Extract the [X, Y] coordinate from the center of the cell holding the provided text.  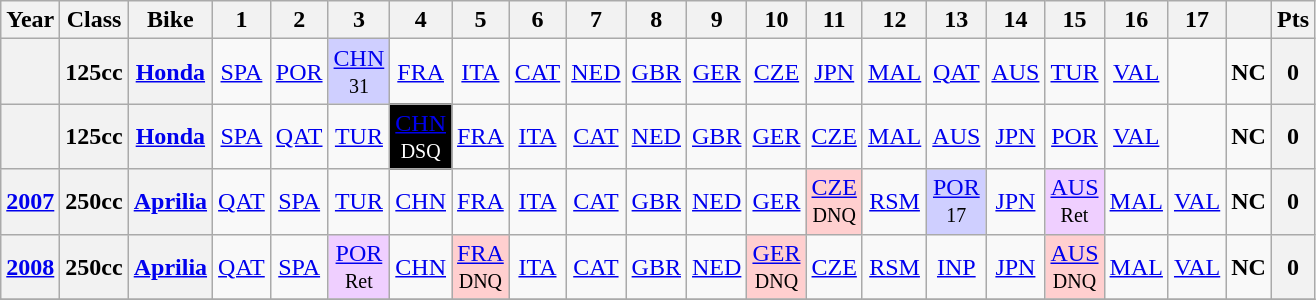
FRADNQ [481, 266]
8 [656, 20]
5 [481, 20]
Class [94, 20]
CHNDSQ [421, 136]
10 [776, 20]
11 [834, 20]
Pts [1292, 20]
16 [1136, 20]
Year [30, 20]
INP [956, 266]
AUSRet [1074, 202]
15 [1074, 20]
14 [1016, 20]
GERDNQ [776, 266]
POR17 [956, 202]
2008 [30, 266]
1 [242, 20]
17 [1196, 20]
2 [299, 20]
Bike [170, 20]
9 [717, 20]
2007 [30, 202]
6 [537, 20]
PORRet [359, 266]
4 [421, 20]
13 [956, 20]
3 [359, 20]
AUSDNQ [1074, 266]
12 [894, 20]
CZEDNQ [834, 202]
7 [596, 20]
CHN31 [359, 72]
